Search for the cell housing the specified text and yield its (X, Y) center coordinate. 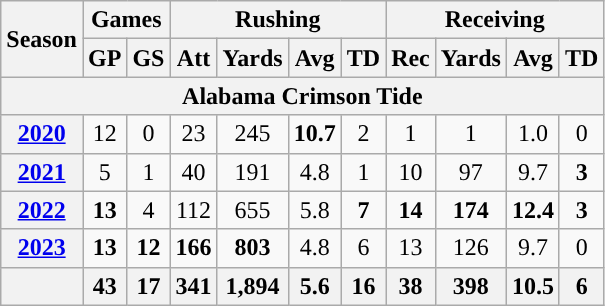
10 (411, 172)
2020 (42, 134)
97 (470, 172)
2021 (42, 172)
10.7 (314, 134)
126 (470, 248)
16 (363, 286)
Rec (411, 58)
Receiving (495, 20)
38 (411, 286)
5.8 (314, 210)
Season (42, 39)
2022 (42, 210)
655 (252, 210)
5.6 (314, 286)
5 (104, 172)
Alabama Crimson Tide (302, 96)
Rushing (278, 20)
Att (194, 58)
174 (470, 210)
17 (148, 286)
Games (126, 20)
1.0 (532, 134)
112 (194, 210)
245 (252, 134)
4 (148, 210)
398 (470, 286)
43 (104, 286)
23 (194, 134)
GS (148, 58)
2 (363, 134)
166 (194, 248)
7 (363, 210)
341 (194, 286)
10.5 (532, 286)
191 (252, 172)
12.4 (532, 210)
2023 (42, 248)
40 (194, 172)
14 (411, 210)
GP (104, 58)
803 (252, 248)
1,894 (252, 286)
